Pinpoint the cell where the given text exists, returning its (X, Y) midpoint coordinate. 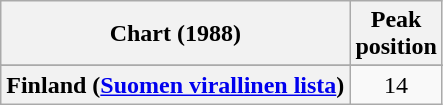
Chart (1988) (176, 34)
Peakposition (396, 34)
14 (396, 85)
Finland (Suomen virallinen lista) (176, 85)
